Extract the [x, y] coordinate from the center of the cell holding the provided text.  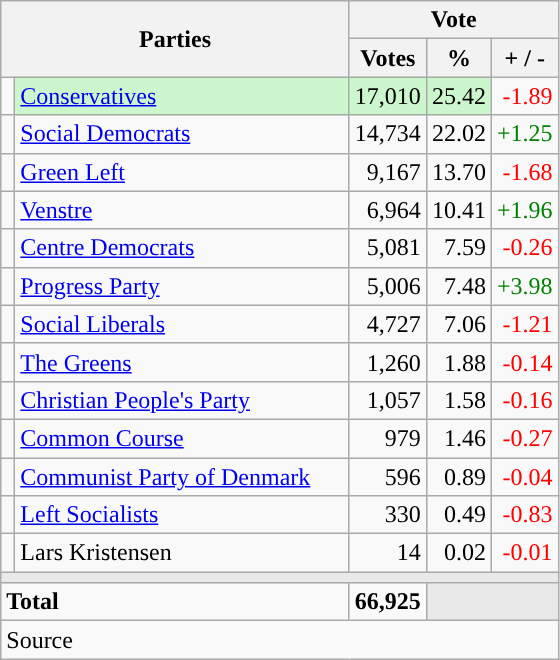
Progress Party [182, 286]
17,010 [388, 96]
+ / - [524, 58]
Communist Party of Denmark [182, 477]
1,057 [388, 400]
Vote [454, 20]
979 [388, 438]
5,006 [388, 286]
Common Course [182, 438]
1.58 [458, 400]
Christian People's Party [182, 400]
6,964 [388, 210]
+1.25 [524, 134]
66,925 [388, 602]
% [458, 58]
-0.83 [524, 515]
-0.16 [524, 400]
10.41 [458, 210]
Votes [388, 58]
25.42 [458, 96]
+1.96 [524, 210]
The Greens [182, 362]
-0.27 [524, 438]
-1.68 [524, 172]
-0.04 [524, 477]
330 [388, 515]
0.49 [458, 515]
Green Left [182, 172]
22.02 [458, 134]
7.48 [458, 286]
0.02 [458, 553]
13.70 [458, 172]
1.88 [458, 362]
-0.26 [524, 248]
Parties [176, 39]
Source [280, 640]
-1.21 [524, 324]
Venstre [182, 210]
+3.98 [524, 286]
Lars Kristensen [182, 553]
1.46 [458, 438]
Centre Democrats [182, 248]
14,734 [388, 134]
Social Democrats [182, 134]
Left Socialists [182, 515]
7.59 [458, 248]
0.89 [458, 477]
5,081 [388, 248]
Conservatives [182, 96]
Social Liberals [182, 324]
Total [176, 602]
596 [388, 477]
-0.14 [524, 362]
9,167 [388, 172]
14 [388, 553]
-1.89 [524, 96]
7.06 [458, 324]
4,727 [388, 324]
-0.01 [524, 553]
1,260 [388, 362]
